Detect which cell encompasses the target text, then output its [x, y] center coordinate. 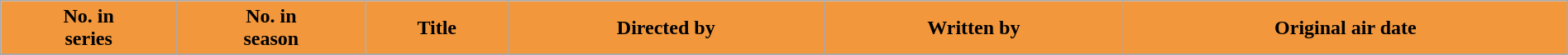
Original air date [1345, 28]
No. inseries [89, 28]
Directed by [666, 28]
Title [437, 28]
Written by [973, 28]
No. inseason [271, 28]
